Return the (X, Y) coordinate for the center point of the cell that contains the specified text.  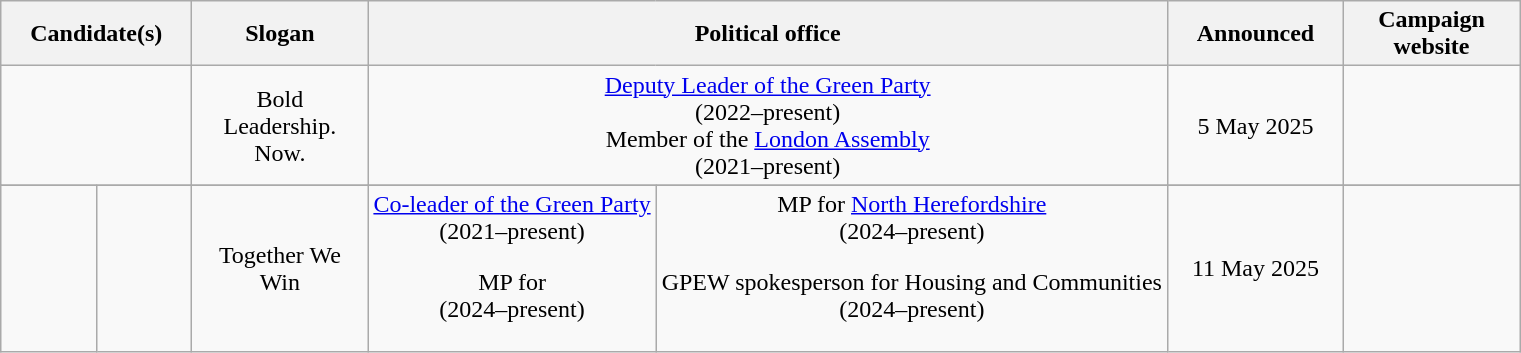
Announced (1255, 34)
MP for North Herefordshire(2024–present)GPEW spokesperson for Housing and Communities(2024–present) (912, 268)
Campaign website (1431, 34)
Candidate(s) (96, 34)
5 May 2025 (1255, 126)
Bold Leadership. Now. (280, 126)
11 May 2025 (1255, 268)
Deputy Leader of the Green Party(2022–present)Member of the London Assembly(2021–present) (768, 126)
Together We Win (280, 268)
Co-leader of the Green Party(2021–present)MP for (2024–present) (512, 268)
Political office (768, 34)
Slogan (280, 34)
